For the text-containing cell, return its midpoint in [X, Y] coordinate format. 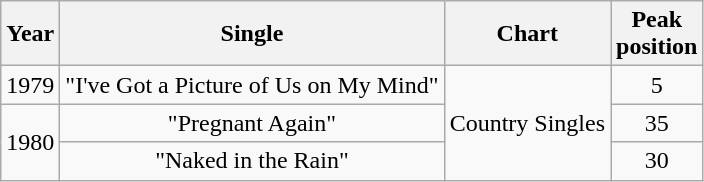
1979 [30, 85]
Year [30, 34]
Country Singles [527, 123]
Peakposition [656, 34]
5 [656, 85]
35 [656, 123]
Single [252, 34]
30 [656, 161]
Chart [527, 34]
"Naked in the Rain" [252, 161]
"I've Got a Picture of Us on My Mind" [252, 85]
"Pregnant Again" [252, 123]
1980 [30, 142]
